Locate the cell with the specified text and output its (x, y) center coordinate. 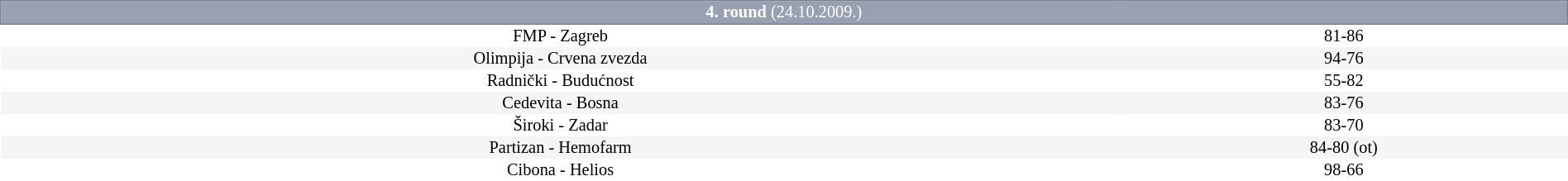
Cibona - Helios (561, 170)
55-82 (1343, 81)
Radnički - Budućnost (561, 81)
81-86 (1343, 36)
94-76 (1343, 58)
FMP - Zagreb (561, 36)
Partizan - Hemofarm (561, 147)
4. round (24.10.2009.) (784, 12)
83-76 (1343, 102)
Široki - Zadar (561, 126)
Olimpija - Crvena zvezda (561, 58)
Cedevita - Bosna (561, 102)
83-70 (1343, 126)
98-66 (1343, 170)
84-80 (ot) (1343, 147)
